Search for the cell housing the specified text and yield its (X, Y) center coordinate. 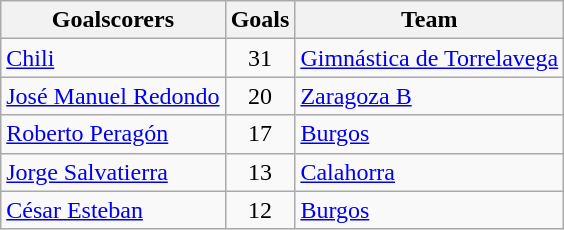
Team (430, 20)
20 (260, 96)
Goalscorers (113, 20)
César Esteban (113, 210)
Chili (113, 58)
Goals (260, 20)
José Manuel Redondo (113, 96)
Zaragoza B (430, 96)
Roberto Peragón (113, 134)
12 (260, 210)
17 (260, 134)
Jorge Salvatierra (113, 172)
31 (260, 58)
Gimnástica de Torrelavega (430, 58)
13 (260, 172)
Calahorra (430, 172)
